Output the (x, y) coordinate of the center of the cell containing the given text.  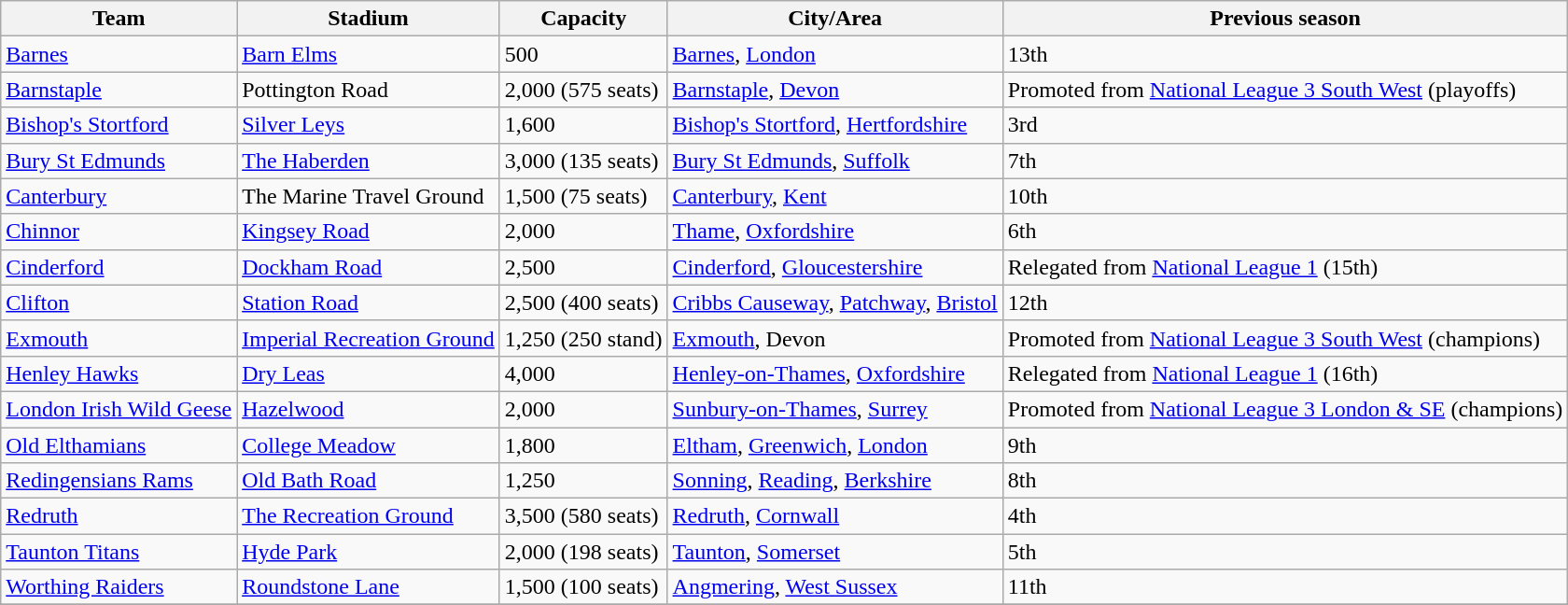
Thame, Oxfordshire (834, 232)
3rd (1285, 125)
12th (1285, 302)
Old Bath Road (369, 481)
The Marine Travel Ground (369, 196)
Silver Leys (369, 125)
Sonning, Reading, Berkshire (834, 481)
Relegated from National League 1 (16th) (1285, 373)
1,250 (250 stand) (583, 338)
Stadium (369, 19)
College Meadow (369, 445)
11th (1285, 587)
Exmouth, Devon (834, 338)
1,500 (75 seats) (583, 196)
Redruth, Cornwall (834, 516)
Bury St Edmunds, Suffolk (834, 161)
Promoted from National League 3 South West (champions) (1285, 338)
Chinnor (119, 232)
Dockham Road (369, 267)
London Irish Wild Geese (119, 409)
1,250 (583, 481)
Taunton Titans (119, 552)
Bishop's Stortford, Hertfordshire (834, 125)
City/Area (834, 19)
Kingsey Road (369, 232)
Exmouth (119, 338)
Capacity (583, 19)
9th (1285, 445)
Barnstaple (119, 90)
1,600 (583, 125)
Pottington Road (369, 90)
Team (119, 19)
Worthing Raiders (119, 587)
The Recreation Ground (369, 516)
Taunton, Somerset (834, 552)
Bishop's Stortford (119, 125)
2,000 (198 seats) (583, 552)
Henley Hawks (119, 373)
Relegated from National League 1 (15th) (1285, 267)
10th (1285, 196)
500 (583, 54)
Old Elthamians (119, 445)
8th (1285, 481)
The Haberden (369, 161)
6th (1285, 232)
Imperial Recreation Ground (369, 338)
13th (1285, 54)
Barn Elms (369, 54)
Promoted from National League 3 South West (playoffs) (1285, 90)
Angmering, West Sussex (834, 587)
1,500 (100 seats) (583, 587)
Redingensians Rams (119, 481)
Canterbury (119, 196)
Promoted from National League 3 London & SE (champions) (1285, 409)
4,000 (583, 373)
Cinderford (119, 267)
Cribbs Causeway, Patchway, Bristol (834, 302)
Cinderford, Gloucestershire (834, 267)
Dry Leas (369, 373)
Roundstone Lane (369, 587)
Station Road (369, 302)
3,000 (135 seats) (583, 161)
Eltham, Greenwich, London (834, 445)
Hazelwood (369, 409)
4th (1285, 516)
2,000 (575 seats) (583, 90)
2,500 (400 seats) (583, 302)
Barnstaple, Devon (834, 90)
Henley-on-Thames, Oxfordshire (834, 373)
Canterbury, Kent (834, 196)
7th (1285, 161)
Redruth (119, 516)
Barnes (119, 54)
Hyde Park (369, 552)
Barnes, London (834, 54)
2,500 (583, 267)
Previous season (1285, 19)
5th (1285, 552)
1,800 (583, 445)
Sunbury-on-Thames, Surrey (834, 409)
3,500 (580 seats) (583, 516)
Bury St Edmunds (119, 161)
Clifton (119, 302)
